Output the [X, Y] coordinate of the center of the cell containing the given text.  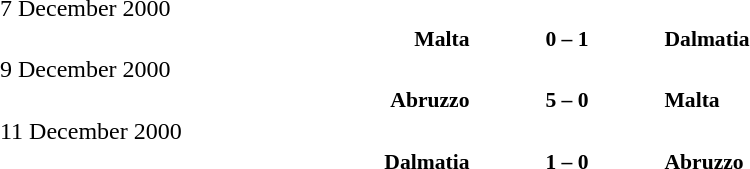
5 – 0 [566, 100]
0 – 1 [566, 38]
